From the cell containing the given text, extract its center point as (x, y) coordinate. 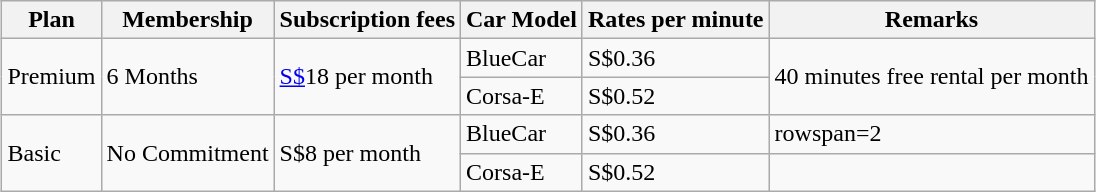
S$8 per month (367, 153)
Premium (52, 77)
S$18 per month (367, 77)
Plan (52, 20)
No Commitment (188, 153)
Remarks (932, 20)
Basic (52, 153)
Membership (188, 20)
Subscription fees (367, 20)
Rates per minute (676, 20)
Car Model (522, 20)
rowspan=2 (932, 134)
6 Months (188, 77)
40 minutes free rental per month (932, 77)
